Search for the cell housing the specified text and yield its (X, Y) center coordinate. 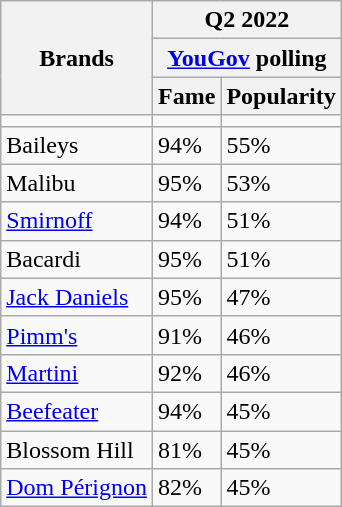
Fame (186, 96)
YouGov polling (246, 58)
Q2 2022 (246, 20)
53% (281, 183)
Bacardi (77, 259)
81% (186, 449)
Martini (77, 373)
Pimm's (77, 335)
Smirnoff (77, 221)
Malibu (77, 183)
47% (281, 297)
Blossom Hill (77, 449)
Popularity (281, 96)
Beefeater (77, 411)
91% (186, 335)
Jack Daniels (77, 297)
Brands (77, 58)
Baileys (77, 145)
55% (281, 145)
92% (186, 373)
Dom Pérignon (77, 488)
82% (186, 488)
